Locate the cell with the specified text and output its [X, Y] center coordinate. 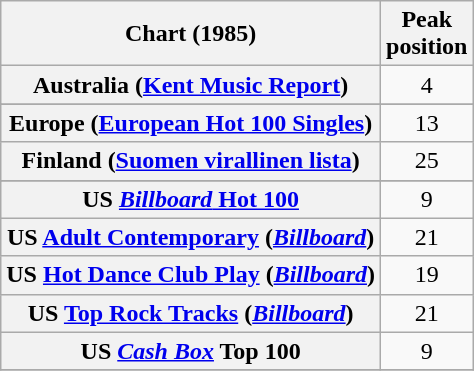
US Top Rock Tracks (Billboard) [191, 313]
13 [427, 123]
US Cash Box Top 100 [191, 351]
Peakposition [427, 34]
Europe (European Hot 100 Singles) [191, 123]
US Billboard Hot 100 [191, 199]
19 [427, 275]
Finland (Suomen virallinen lista) [191, 161]
US Adult Contemporary (Billboard) [191, 237]
Chart (1985) [191, 34]
25 [427, 161]
US Hot Dance Club Play (Billboard) [191, 275]
4 [427, 85]
Australia (Kent Music Report) [191, 85]
